Pinpoint the cell where the given text exists, returning its [x, y] midpoint coordinate. 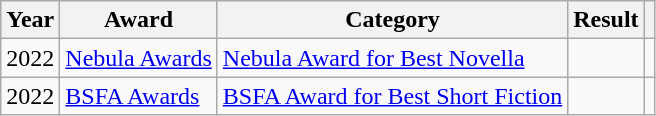
BSFA Awards [139, 96]
Category [392, 20]
Year [30, 20]
Nebula Awards [139, 58]
Result [606, 20]
Nebula Award for Best Novella [392, 58]
BSFA Award for Best Short Fiction [392, 96]
Award [139, 20]
